Find where the given text appears and provide that cell's center as [x, y] coordinate. 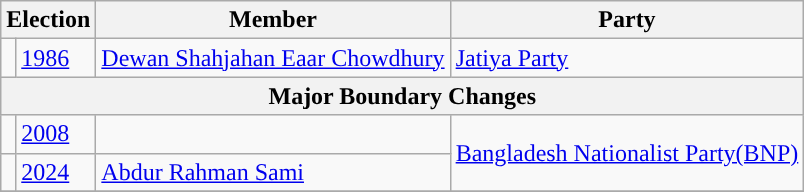
2024 [56, 172]
Major Boundary Changes [402, 96]
Bangladesh Nationalist Party(BNP) [627, 153]
Jatiya Party [627, 58]
1986 [56, 58]
Party [627, 20]
2008 [56, 134]
Dewan Shahjahan Eaar Chowdhury [273, 58]
Abdur Rahman Sami [273, 172]
Member [273, 20]
Election [48, 20]
